Return [x, y] of the center of cell containing provided text 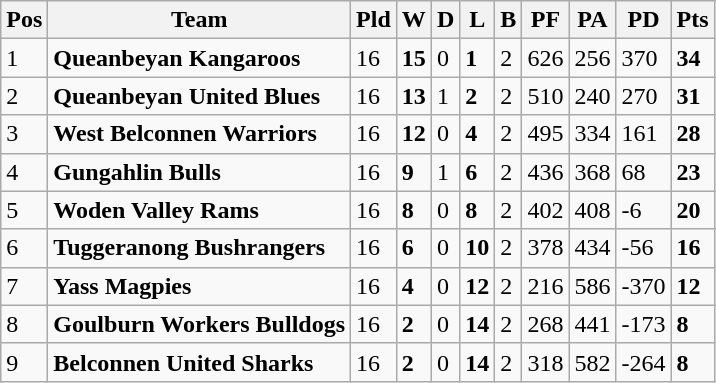
495 [546, 134]
-6 [644, 210]
-264 [644, 362]
408 [592, 210]
Woden Valley Rams [200, 210]
68 [644, 172]
10 [478, 248]
34 [692, 58]
334 [592, 134]
270 [644, 96]
Goulburn Workers Bulldogs [200, 324]
PF [546, 20]
441 [592, 324]
31 [692, 96]
161 [644, 134]
-370 [644, 286]
28 [692, 134]
436 [546, 172]
586 [592, 286]
20 [692, 210]
240 [592, 96]
Pos [24, 20]
L [478, 20]
-56 [644, 248]
370 [644, 58]
D [445, 20]
Team [200, 20]
626 [546, 58]
PD [644, 20]
Yass Magpies [200, 286]
318 [546, 362]
Tuggeranong Bushrangers [200, 248]
368 [592, 172]
510 [546, 96]
5 [24, 210]
PA [592, 20]
7 [24, 286]
Gungahlin Bulls [200, 172]
Pts [692, 20]
402 [546, 210]
378 [546, 248]
13 [414, 96]
-173 [644, 324]
3 [24, 134]
Queanbeyan Kangaroos [200, 58]
434 [592, 248]
Queanbeyan United Blues [200, 96]
Pld [374, 20]
B [508, 20]
Belconnen United Sharks [200, 362]
W [414, 20]
15 [414, 58]
268 [546, 324]
582 [592, 362]
216 [546, 286]
23 [692, 172]
West Belconnen Warriors [200, 134]
256 [592, 58]
